Scan for the cell matching the given text and deliver its (X, Y) coordinate at center. 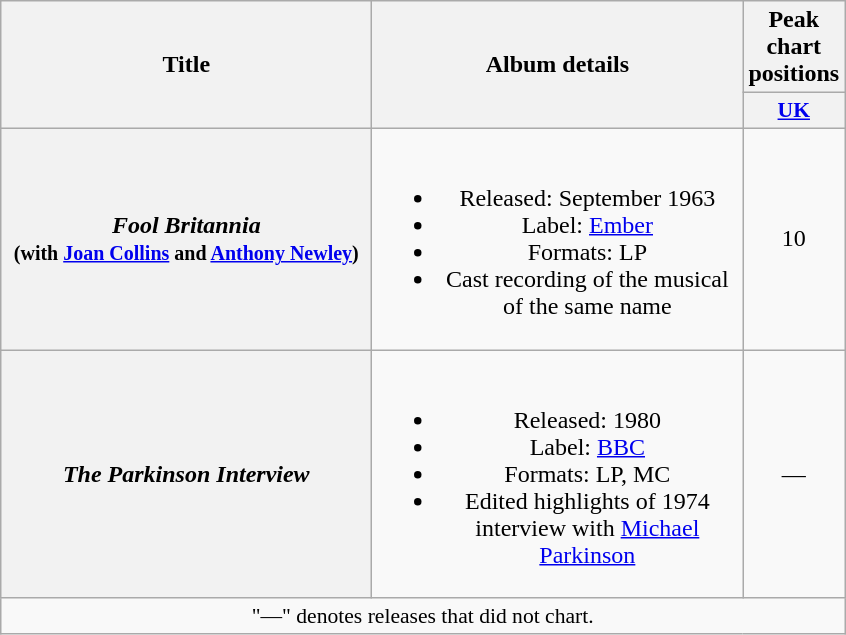
Released: September 1963Label: EmberFormats: LPCast recording of the musical of the same name (558, 238)
Title (186, 65)
UK (794, 111)
"—" denotes releases that did not chart. (423, 616)
Fool Britannia(with Joan Collins and Anthony Newley) (186, 238)
Released: 1980Label: BBCFormats: LP, MCEdited highlights of 1974 interview with Michael Parkinson (558, 474)
10 (794, 238)
Album details (558, 65)
The Parkinson Interview (186, 474)
— (794, 474)
Peak chart positions (794, 47)
